Locate the cell with the specified text and output its (x, y) center coordinate. 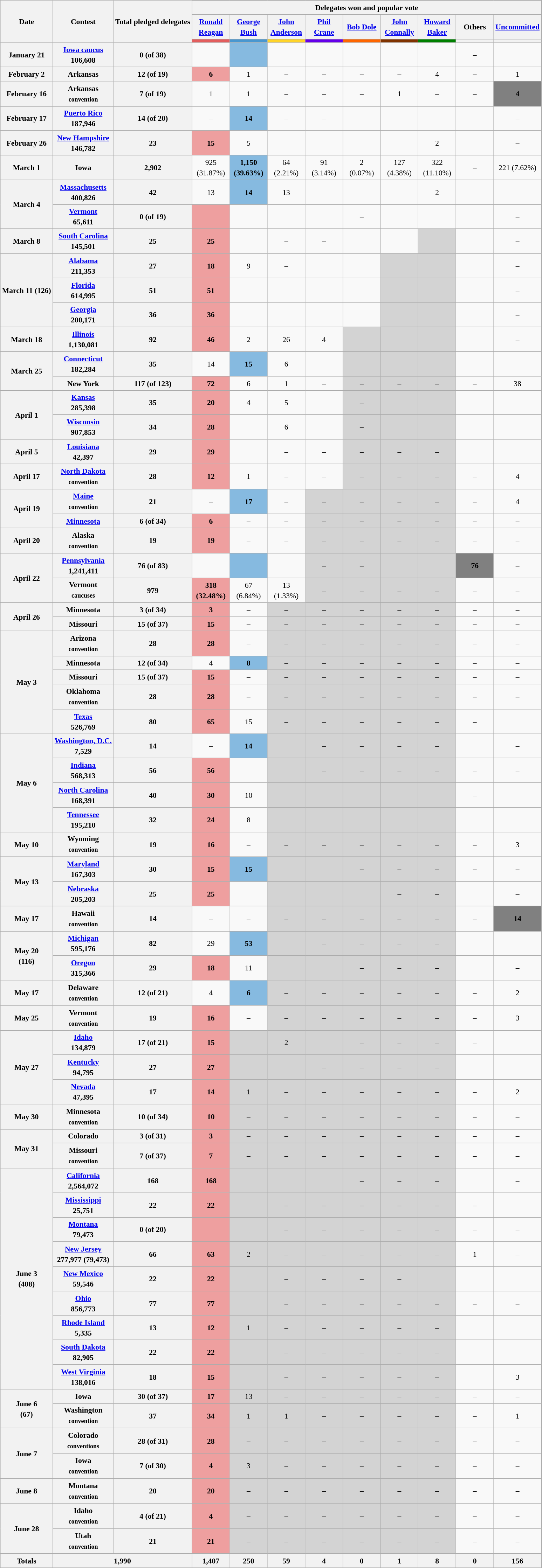
42 (153, 192)
3 (of 34) (153, 610)
March 8 (27, 241)
New York (83, 383)
February 17 (27, 118)
Delegates won and popular vote (366, 7)
23 (153, 143)
Texas526,769 (83, 722)
6 (of 34) (153, 521)
67 (6.84%) (249, 590)
0 (of 38) (153, 55)
40 (153, 795)
January 21 (27, 55)
April 22 (27, 578)
925 (31.87%) (211, 168)
Colorado (83, 1136)
9 (249, 266)
7 (of 37) (153, 1156)
Georgia200,171 (83, 315)
127 (4.38%) (399, 168)
March 1 (27, 168)
April 19 (27, 509)
June 3(408) (27, 1278)
Wisconsin907,853 (83, 427)
March 18 (27, 340)
13 (1.33%) (286, 590)
New Hampshire146,782 (83, 143)
66 (153, 1254)
June 7 (27, 1454)
Coloradoconventions (83, 1441)
53 (249, 943)
April 5 (27, 452)
April 20 (27, 541)
46 (211, 340)
30 (of 37) (153, 1396)
Tennessee195,210 (83, 820)
Michigan595,176 (83, 943)
28 (of 31) (153, 1441)
May 10 (27, 844)
Kansas285,398 (83, 403)
12 (of 21) (153, 993)
May 3 (27, 682)
Date (27, 21)
Oklahomaconvention (83, 697)
Vermontcaucuses (83, 590)
10 (of 34) (153, 1117)
Minnesotaconvention (83, 1117)
Alabama211,353 (83, 266)
Contest (83, 21)
14 (of 20) (153, 118)
59 (286, 1561)
April 17 (27, 476)
65 (211, 722)
Puerto Rico187,946 (83, 118)
South Carolina145,501 (83, 241)
Totals (27, 1561)
7 (211, 1156)
May 31 (27, 1149)
Nevada47,395 (83, 1092)
Montana79,473 (83, 1229)
80 (153, 722)
North Carolina168,391 (83, 795)
Pennsylvania1,241,411 (83, 565)
May 30 (27, 1117)
Florida614,995 (83, 290)
California2,564,072 (83, 1180)
Arizonaconvention (83, 643)
Vermontconvention (83, 1018)
Howard Baker (437, 27)
12 (of 34) (153, 663)
Bob Dole (362, 27)
38 (517, 383)
Total pledged delegates (153, 21)
4 (of 21) (153, 1516)
Wyomingconvention (83, 844)
0 (of 19) (153, 217)
Missouriconvention (83, 1156)
Ohio856,773 (83, 1303)
June 28 (27, 1528)
24 (211, 820)
Vermont65,611 (83, 217)
April 1 (27, 415)
91 (3.14%) (324, 168)
Idaho134,879 (83, 1043)
Uncommitted (517, 27)
March 11 (126) (27, 290)
Montanaconvention (83, 1491)
Nebraska205,203 (83, 894)
Hawaiiconvention (83, 919)
March 4 (27, 204)
221 (7.62%) (517, 168)
979 (153, 590)
3 (of 31) (153, 1136)
North Dakotaconvention (83, 476)
Connecticut182,284 (83, 364)
Washingtonconvention (83, 1416)
June 6(67) (27, 1409)
17 (of 21) (153, 1043)
New Mexico59,546 (83, 1279)
South Dakota82,905 (83, 1352)
250 (249, 1561)
Phil Crane (324, 27)
March 25 (27, 371)
February 26 (27, 143)
72 (211, 383)
April 26 (27, 617)
Arkansasconvention (83, 94)
64 (2.21%) (286, 168)
Oregon315,366 (83, 968)
May 25 (27, 1018)
West Virginia138,016 (83, 1377)
117 (of 123) (153, 383)
George Bush (249, 27)
May 13 (27, 881)
318 (32.48%) (211, 590)
May 27 (27, 1067)
New Jersey277,977 (79,473) (83, 1254)
2 (0.07%) (362, 168)
May 6 (27, 783)
Mississippi25,751 (83, 1205)
Washington, D.C.7,529 (83, 746)
1,407 (211, 1561)
2,902 (153, 168)
7 (of 19) (153, 94)
Massachusetts400,826 (83, 192)
Others (475, 27)
Illinois1,130,081 (83, 340)
May 20(116) (27, 956)
Delawareconvention (83, 993)
7 (of 30) (153, 1466)
37 (153, 1416)
Iowa caucus106,608 (83, 55)
1,150 (39.63%) (249, 168)
1,990 (123, 1561)
322 (11.10%) (437, 168)
Maryland167,303 (83, 869)
Ronald Reagan (211, 27)
76 (475, 565)
Rhode Island5,335 (83, 1328)
12 (of 19) (153, 74)
Iowaconvention (83, 1466)
February 2 (27, 74)
92 (153, 340)
63 (211, 1254)
Kentucky94,795 (83, 1067)
26 (286, 340)
156 (517, 1561)
0 (of 20) (153, 1229)
Alaskaconvention (83, 541)
32 (153, 820)
Idahoconvention (83, 1516)
February 16 (27, 94)
Maineconvention (83, 502)
Arkansas (83, 74)
John Connally (399, 27)
Utahconvention (83, 1541)
82 (153, 943)
June 8 (27, 1491)
Indiana568,313 (83, 771)
76 (of 83) (153, 565)
John Anderson (286, 27)
11 (249, 968)
Louisiana42,397 (83, 452)
